Scan for the cell matching the given text and deliver its [x, y] coordinate at center. 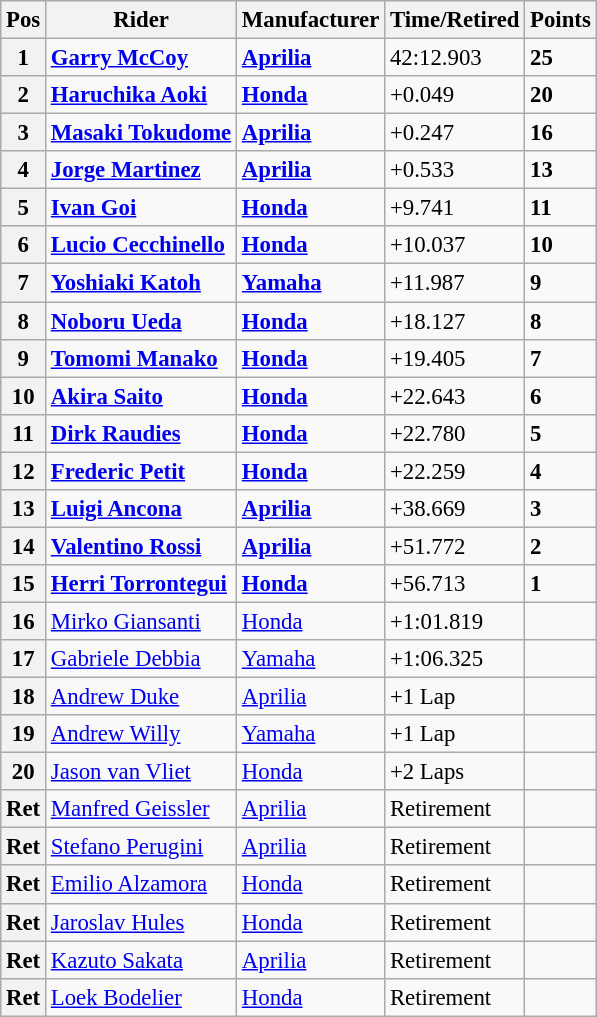
Haruchika Aoki [142, 95]
Emilio Alzamora [142, 885]
14 [24, 546]
Valentino Rossi [142, 546]
+56.713 [455, 584]
Lucio Cecchinello [142, 245]
Time/Retired [455, 20]
Mirko Giansanti [142, 621]
15 [24, 584]
Pos [24, 20]
17 [24, 659]
+51.772 [455, 546]
Points [560, 20]
Garry McCoy [142, 58]
+11.987 [455, 283]
+18.127 [455, 321]
Kazuto Sakata [142, 960]
12 [24, 471]
Loek Bodelier [142, 997]
19 [24, 734]
Jason van Vliet [142, 772]
Manufacturer [311, 20]
Dirk Raudies [142, 433]
+22.643 [455, 396]
+38.669 [455, 509]
Masaki Tokudome [142, 133]
+22.780 [455, 433]
Gabriele Debbia [142, 659]
42:12.903 [455, 58]
+2 Laps [455, 772]
+0.247 [455, 133]
Luigi Ancona [142, 509]
Tomomi Manako [142, 358]
+22.259 [455, 471]
Rider [142, 20]
+0.049 [455, 95]
25 [560, 58]
Andrew Duke [142, 697]
Herri Torrontegui [142, 584]
+1:06.325 [455, 659]
+0.533 [455, 170]
Yoshiaki Katoh [142, 283]
Noboru Ueda [142, 321]
Akira Saito [142, 396]
Andrew Willy [142, 734]
Jorge Martinez [142, 170]
18 [24, 697]
+9.741 [455, 208]
Stefano Perugini [142, 847]
Jaroslav Hules [142, 922]
Frederic Petit [142, 471]
Manfred Geissler [142, 809]
Ivan Goi [142, 208]
+10.037 [455, 245]
+19.405 [455, 358]
+1:01.819 [455, 621]
